Return the (X, Y) coordinate for the center point of the cell that contains the specified text.  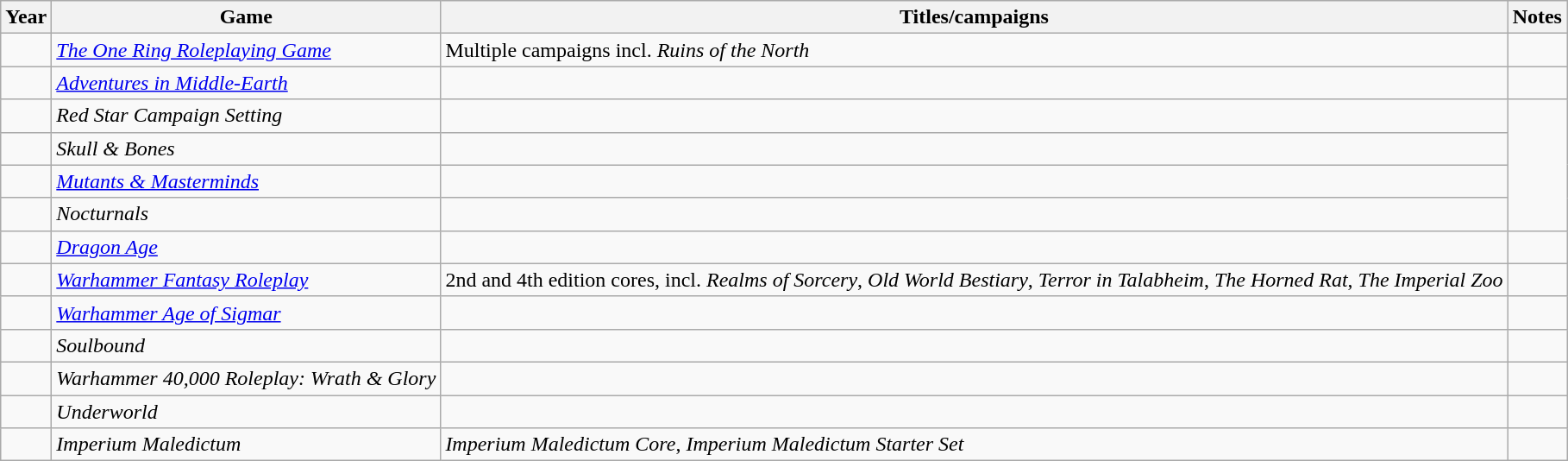
Year (26, 17)
Warhammer 40,000 Roleplay: Wrath & Glory (247, 378)
Warhammer Age of Sigmar (247, 313)
Game (247, 17)
Multiple campaigns incl. Ruins of the North (975, 50)
Notes (1537, 17)
Mutants & Masterminds (247, 181)
Warhammer Fantasy Roleplay (247, 280)
Imperium Maledictum (247, 445)
Skull & Bones (247, 148)
Soulbound (247, 345)
Nocturnals (247, 214)
2nd and 4th edition cores, incl. Realms of Sorcery, Old World Bestiary, Terror in Talabheim, The Horned Rat, The Imperial Zoo (975, 280)
Imperium Maledictum Core, Imperium Maledictum Starter Set (975, 445)
Titles/campaigns (975, 17)
Dragon Age (247, 247)
The One Ring Roleplaying Game (247, 50)
Red Star Campaign Setting (247, 116)
Adventures in Middle-Earth (247, 83)
Underworld (247, 412)
